Provide the (X, Y) coordinate of the cell's center where the given text is located.  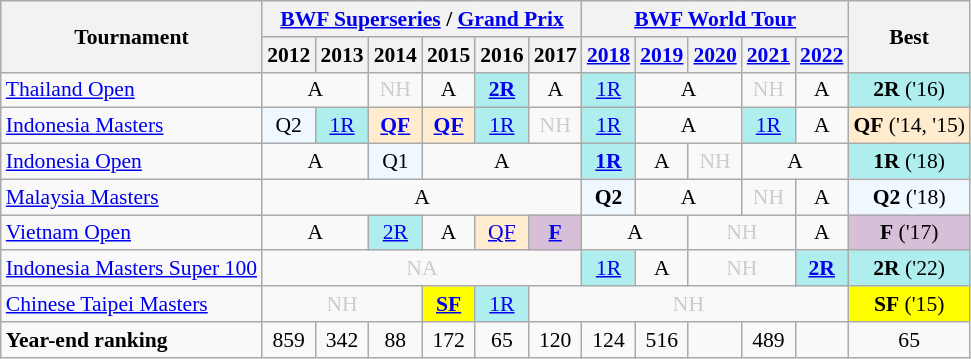
2019 (662, 55)
Best (909, 36)
Indonesia Masters Super 100 (132, 269)
Indonesia Masters (132, 126)
Thailand Open (132, 90)
QF ('14, '15) (909, 126)
2014 (396, 55)
1R ('18) (909, 162)
489 (768, 340)
2017 (556, 55)
Chinese Taipei Masters (132, 304)
Tournament (132, 36)
2022 (822, 55)
2R ('16) (909, 90)
120 (556, 340)
2012 (288, 55)
2020 (714, 55)
Year-end ranking (132, 340)
SF ('15) (909, 304)
F ('17) (909, 233)
Q2 ('18) (909, 197)
SF (448, 304)
342 (342, 340)
BWF World Tour (715, 19)
BWF Superseries / Grand Prix (422, 19)
2018 (608, 55)
516 (662, 340)
2016 (502, 55)
172 (448, 340)
Malaysia Masters (132, 197)
124 (608, 340)
2R ('22) (909, 269)
Q1 (396, 162)
88 (396, 340)
859 (288, 340)
2015 (448, 55)
Indonesia Open (132, 162)
2021 (768, 55)
F (556, 233)
Vietnam Open (132, 233)
2013 (342, 55)
NA (422, 269)
